Capture the cell that displays the provided text and extract its [x, y] central coordinate. 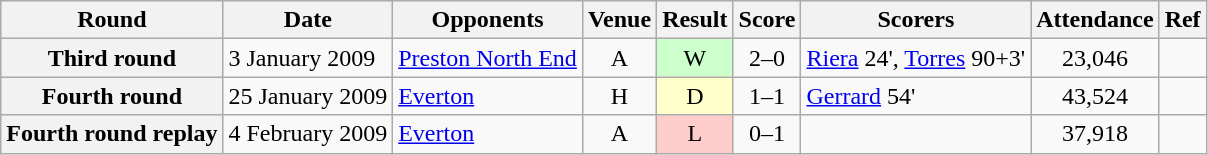
Preston North End [488, 58]
3 January 2009 [308, 58]
W [695, 58]
D [695, 96]
Attendance [1095, 20]
Date [308, 20]
L [695, 134]
0–1 [767, 134]
1–1 [767, 96]
Scorers [916, 20]
Third round [112, 58]
43,524 [1095, 96]
H [619, 96]
25 January 2009 [308, 96]
23,046 [1095, 58]
Venue [619, 20]
Opponents [488, 20]
4 February 2009 [308, 134]
Score [767, 20]
Gerrard 54' [916, 96]
Riera 24', Torres 90+3' [916, 58]
Ref [1182, 20]
Result [695, 20]
37,918 [1095, 134]
2–0 [767, 58]
Fourth round replay [112, 134]
Fourth round [112, 96]
Round [112, 20]
